Extract the (x, y) coordinate from the center of the cell holding the provided text.  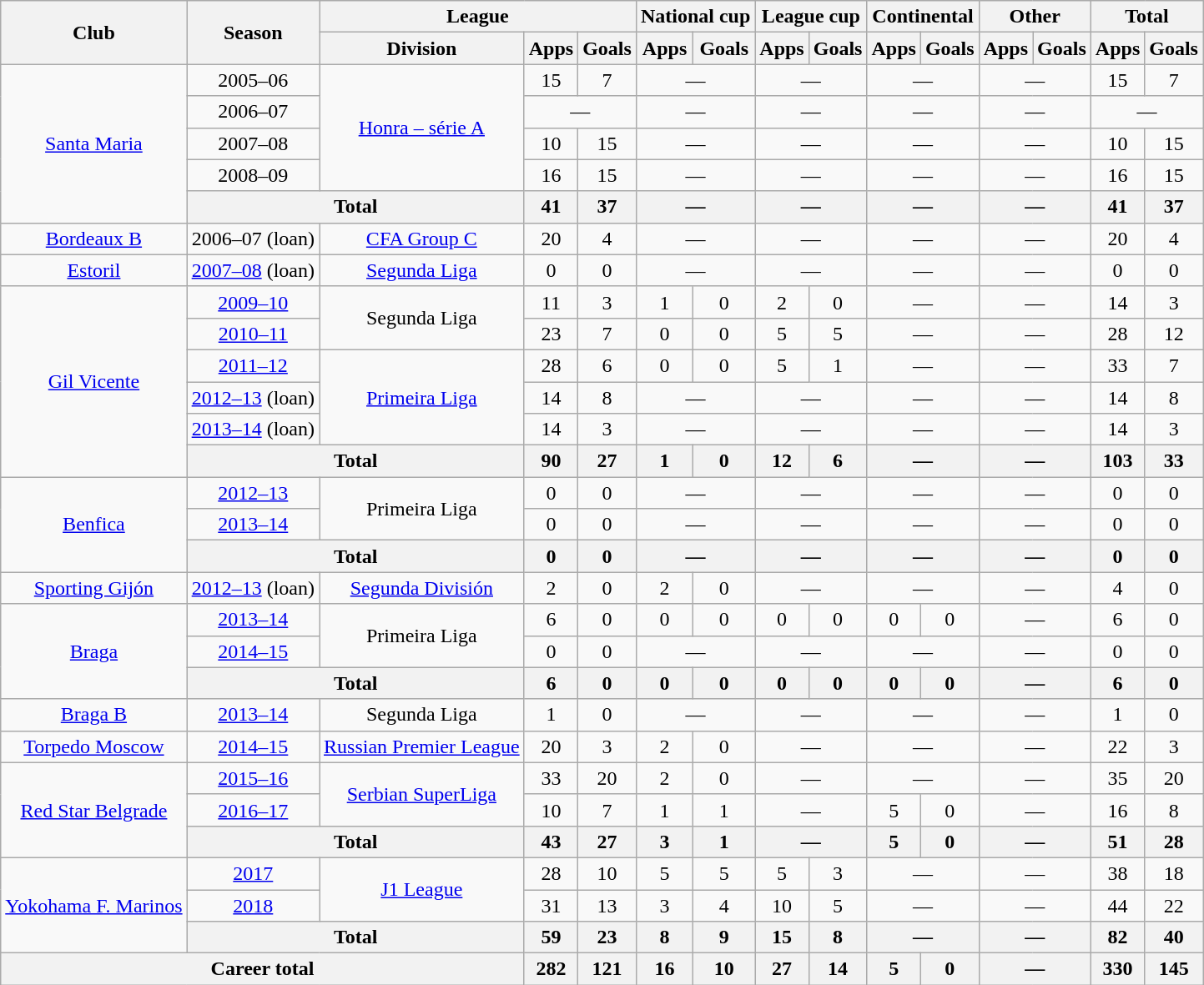
2007–08 (253, 143)
Braga (93, 651)
Serbian SuperLiga (421, 794)
Santa Maria (93, 143)
145 (1174, 969)
44 (1117, 905)
Red Star Belgrade (93, 810)
Club (93, 33)
Season (253, 33)
2012–13 (253, 493)
121 (607, 969)
9 (724, 937)
Honra – série A (421, 128)
2005–06 (253, 80)
38 (1117, 873)
43 (551, 842)
2008–09 (253, 175)
2016–17 (253, 810)
Sporting Gijón (93, 588)
11 (551, 302)
Benfica (93, 525)
2010–11 (253, 334)
90 (551, 461)
National cup (695, 17)
103 (1117, 461)
2018 (253, 905)
League cup (811, 17)
282 (551, 969)
Russian Premier League (421, 746)
Other (1035, 17)
Yokohama F. Marinos (93, 905)
59 (551, 937)
2017 (253, 873)
2006–07 (253, 112)
CFA Group C (421, 239)
Continental (923, 17)
Bordeaux B (93, 239)
2013–14 (loan) (253, 430)
Braga B (93, 715)
Estoril (93, 270)
18 (1174, 873)
League (477, 17)
2007–08 (loan) (253, 270)
Torpedo Moscow (93, 746)
Gil Vicente (93, 381)
2015–16 (253, 778)
Career total (262, 969)
40 (1174, 937)
13 (607, 905)
2011–12 (253, 365)
Division (421, 48)
2009–10 (253, 302)
2006–07 (loan) (253, 239)
82 (1117, 937)
31 (551, 905)
35 (1117, 778)
330 (1117, 969)
Segunda División (421, 588)
J1 League (421, 889)
51 (1117, 842)
